Determine the (X, Y) coordinate at the center of the cell enclosing the given text.  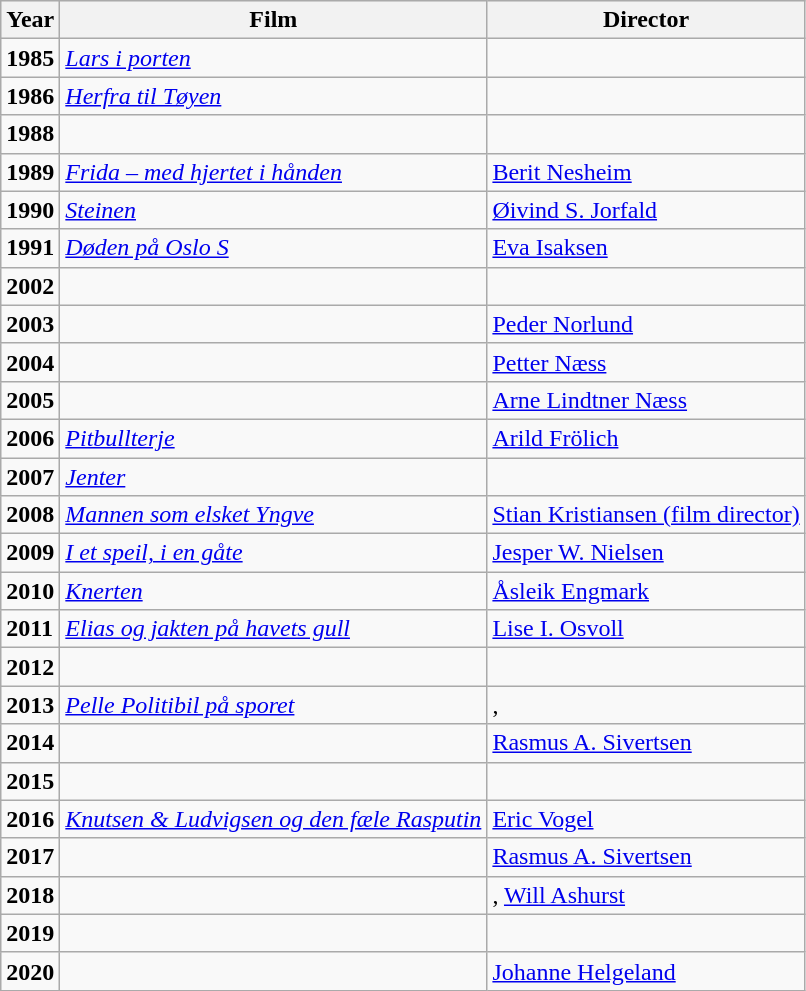
Director (646, 20)
2012 (30, 667)
1990 (30, 210)
2013 (30, 705)
I et speil, i en gåte (274, 553)
Mannen som elsket Yngve (274, 515)
Eva Isaksen (646, 248)
Elias og jakten på havets gull (274, 629)
Arne Lindtner Næss (646, 400)
Øivind S. Jorfald (646, 210)
Herfra til Tøyen (274, 96)
2014 (30, 743)
Pelle Politibil på sporet (274, 705)
1991 (30, 248)
Lars i porten (274, 58)
2004 (30, 362)
Steinen (274, 210)
2003 (30, 324)
2016 (30, 819)
Petter Næss (646, 362)
1986 (30, 96)
2019 (30, 933)
1988 (30, 134)
2015 (30, 781)
2002 (30, 286)
2017 (30, 857)
Jesper W. Nielsen (646, 553)
Pitbullterje (274, 438)
Johanne Helgeland (646, 971)
Peder Norlund (646, 324)
2010 (30, 591)
, (646, 705)
1985 (30, 58)
2011 (30, 629)
Knerten (274, 591)
Year (30, 20)
, Will Ashurst (646, 895)
2007 (30, 477)
Stian Kristiansen (film director) (646, 515)
Berit Nesheim (646, 172)
Åsleik Engmark (646, 591)
2005 (30, 400)
2009 (30, 553)
Jenter (274, 477)
Frida – med hjertet i hånden (274, 172)
2018 (30, 895)
1989 (30, 172)
Døden på Oslo S (274, 248)
2008 (30, 515)
Eric Vogel (646, 819)
Film (274, 20)
2006 (30, 438)
Lise I. Osvoll (646, 629)
Arild Frölich (646, 438)
Knutsen & Ludvigsen og den fæle Rasputin (274, 819)
2020 (30, 971)
